For the text-containing cell, return its midpoint in (x, y) coordinate format. 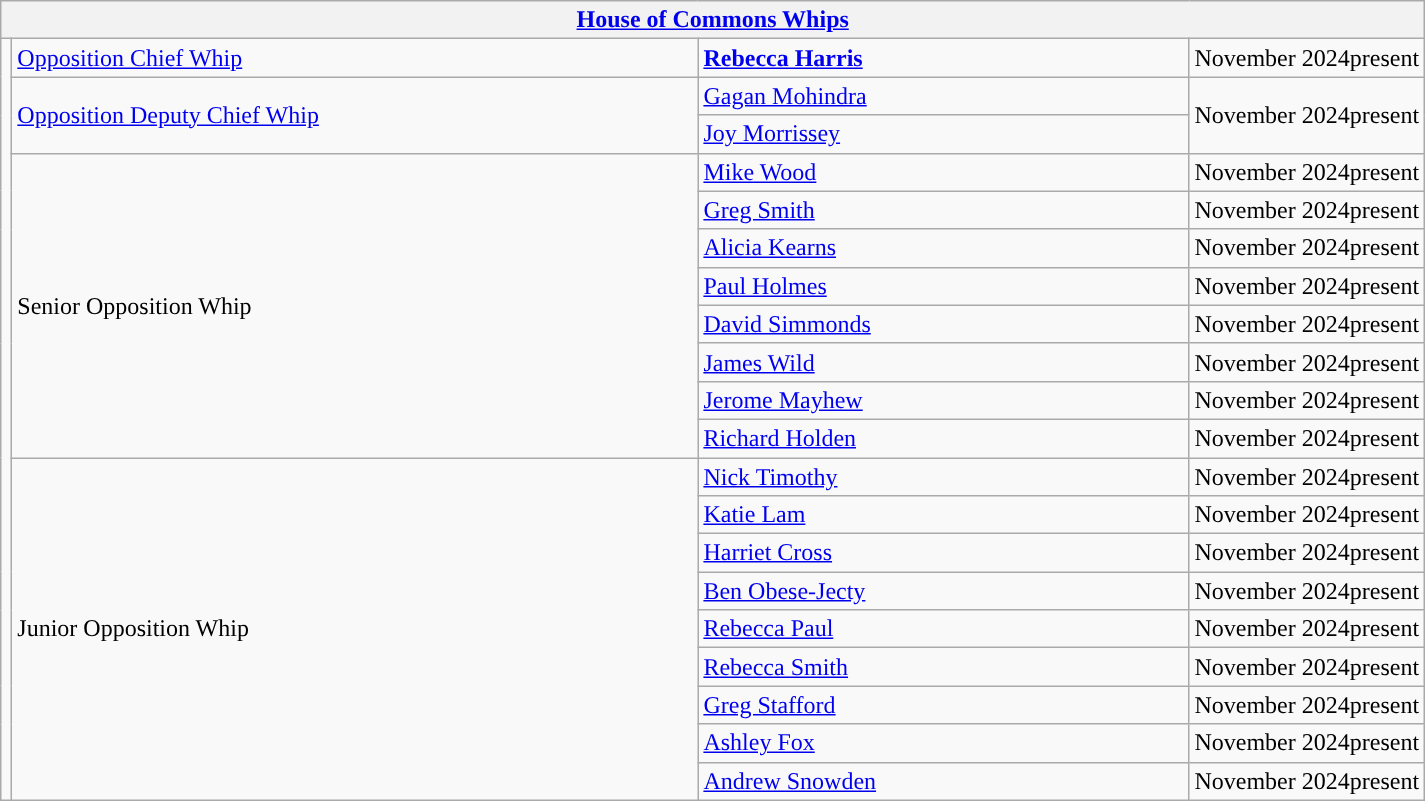
Joy Morrissey (944, 134)
Jerome Mayhew (944, 400)
Richard Holden (944, 438)
Rebecca Paul (944, 629)
Ashley Fox (944, 743)
Gagan Mohindra (944, 96)
Nick Timothy (944, 477)
Opposition Deputy Chief Whip (355, 115)
Rebecca Smith (944, 667)
David Simmonds (944, 324)
Junior Opposition Whip (355, 630)
Greg Stafford (944, 705)
Opposition Chief Whip (355, 58)
Harriet Cross (944, 553)
Ben Obese-Jecty (944, 591)
House of Commons Whips (713, 20)
Katie Lam (944, 515)
Rebecca Harris (944, 58)
Senior Opposition Whip (355, 305)
James Wild (944, 362)
Alicia Kearns (944, 248)
Paul Holmes (944, 286)
Greg Smith (944, 210)
Andrew Snowden (944, 781)
Mike Wood (944, 172)
